Output the [X, Y] coordinate of the center of the cell containing the given text.  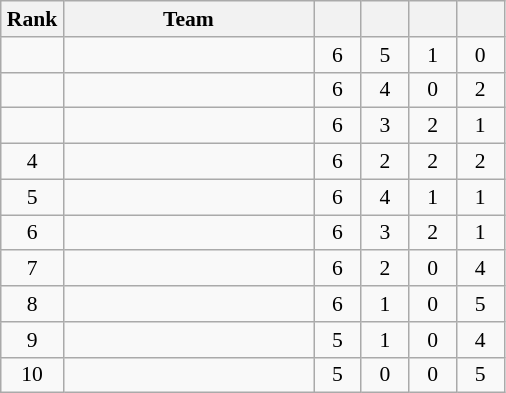
7 [32, 269]
10 [32, 375]
8 [32, 304]
Rank [32, 19]
Team [188, 19]
9 [32, 340]
